Return (x, y) of the center of cell containing provided text 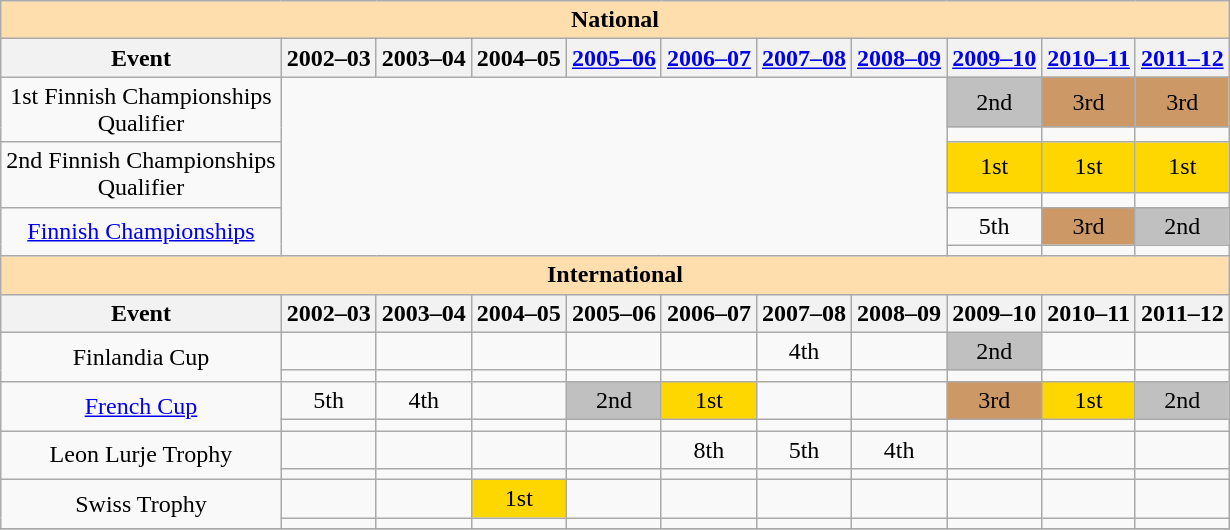
Finlandia Cup (141, 356)
National (615, 20)
Leon Lurje Trophy (141, 454)
8th (708, 449)
International (615, 275)
French Cup (141, 406)
1st Finnish ChampionshipsQualifier (141, 110)
Swiss Trophy (141, 504)
2nd Finnish ChampionshipsQualifier (141, 174)
Finnish Championships (141, 232)
